Capture the cell that displays the provided text and extract its [X, Y] central coordinate. 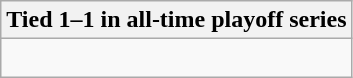
Tied 1–1 in all-time playoff series [176, 20]
